Output the [x, y] coordinate of the center of the cell containing the given text.  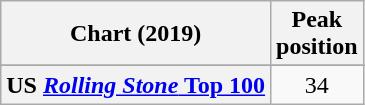
Chart (2019) [136, 34]
34 [317, 85]
Peakposition [317, 34]
US Rolling Stone Top 100 [136, 85]
